From the cell containing the given text, extract its center point as [x, y] coordinate. 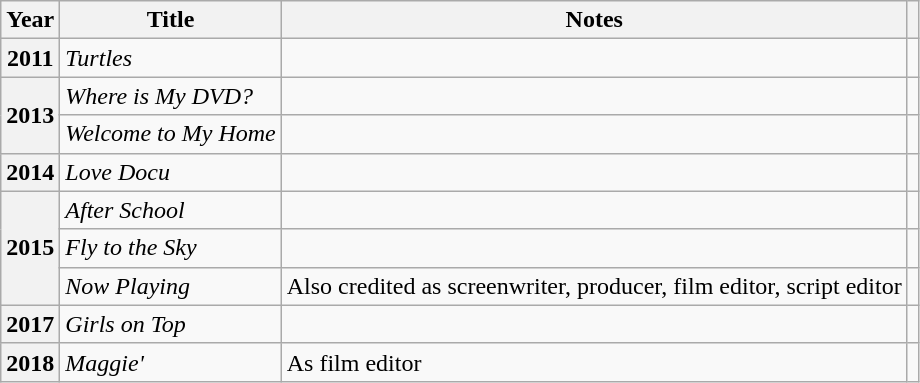
2018 [30, 362]
Also credited as screenwriter, producer, film editor, script editor [594, 286]
Maggie' [170, 362]
2013 [30, 115]
2014 [30, 172]
Title [170, 20]
As film editor [594, 362]
Now Playing [170, 286]
Turtles [170, 58]
Fly to the Sky [170, 248]
Welcome to My Home [170, 134]
Love Docu [170, 172]
2011 [30, 58]
Girls on Top [170, 324]
2015 [30, 248]
2017 [30, 324]
After School [170, 210]
Notes [594, 20]
Where is My DVD? [170, 96]
Year [30, 20]
